Return the [x, y] coordinate for the center point of the cell that contains the specified text.  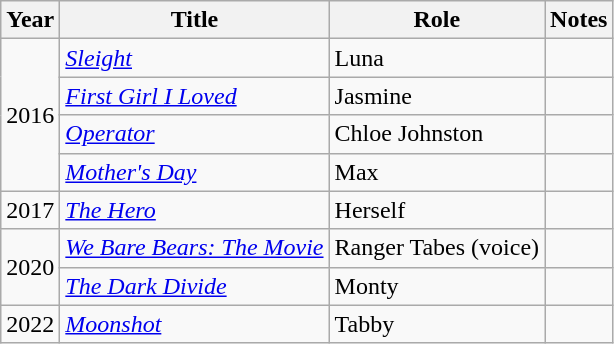
Sleight [194, 58]
Herself [437, 210]
Operator [194, 134]
Notes [579, 20]
Moonshot [194, 324]
Monty [437, 286]
Tabby [437, 324]
First Girl I Loved [194, 96]
The Dark Divide [194, 286]
Max [437, 172]
Year [30, 20]
2016 [30, 115]
Luna [437, 58]
Ranger Tabes (voice) [437, 248]
Chloe Johnston [437, 134]
Role [437, 20]
The Hero [194, 210]
Jasmine [437, 96]
2020 [30, 267]
We Bare Bears: The Movie [194, 248]
Title [194, 20]
2017 [30, 210]
Mother's Day [194, 172]
2022 [30, 324]
